Locate the cell with the specified text and output its [x, y] center coordinate. 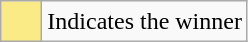
Indicates the winner [145, 22]
